Determine the (X, Y) coordinate at the center of the cell enclosing the given text.  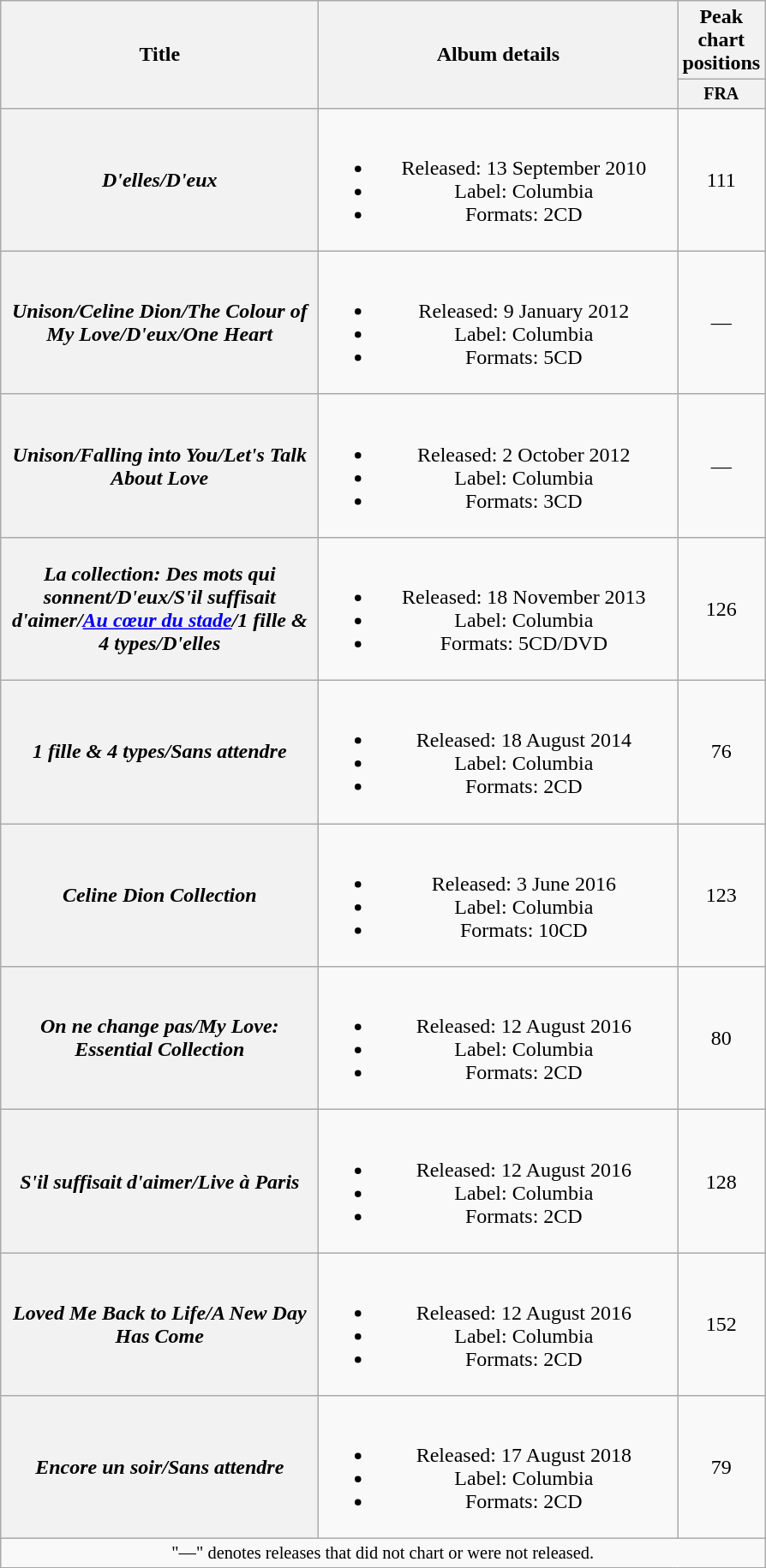
80 (721, 1038)
Released: 18 August 2014Label: ColumbiaFormats: 2CD (499, 752)
D'elles/D'eux (159, 180)
FRA (721, 94)
On ne change pas/My Love: Essential Collection (159, 1038)
Released: 9 January 2012Label: ColumbiaFormats: 5CD (499, 322)
Released: 17 August 2018Label: ColumbiaFormats: 2CD (499, 1468)
Peak chart positions (721, 40)
"—" denotes releases that did not chart or were not released. (383, 1553)
152 (721, 1324)
128 (721, 1182)
Released: 2 October 2012Label: ColumbiaFormats: 3CD (499, 466)
S'il suffisait d'aimer/Live à Paris (159, 1182)
123 (721, 896)
Encore un soir/Sans attendre (159, 1468)
1 fille & 4 types/Sans attendre (159, 752)
79 (721, 1468)
Loved Me Back to Life/A New Day Has Come (159, 1324)
Unison/Celine Dion/The Colour of My Love/D'eux/One Heart (159, 322)
Album details (499, 55)
76 (721, 752)
La collection: Des mots qui sonnent/D'eux/S'il suffisait d'aimer/Au cœur du stade/1 fille & 4 types/D'elles (159, 608)
126 (721, 608)
Title (159, 55)
Unison/Falling into You/Let's Talk About Love (159, 466)
Released: 13 September 2010Label: ColumbiaFormats: 2CD (499, 180)
Released: 18 November 2013Label: ColumbiaFormats: 5CD/DVD (499, 608)
Celine Dion Collection (159, 896)
111 (721, 180)
Released: 3 June 2016Label: ColumbiaFormats: 10CD (499, 896)
